Determine the (X, Y) coordinate at the center of the cell enclosing the given text.  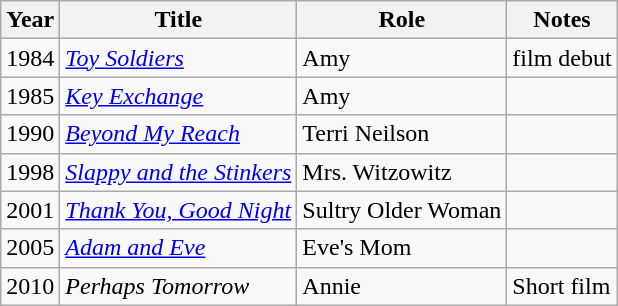
Toy Soldiers (178, 58)
2010 (30, 286)
Role (402, 20)
Thank You, Good Night (178, 210)
Slappy and the Stinkers (178, 172)
1998 (30, 172)
Short film (562, 286)
2005 (30, 248)
Eve's Mom (402, 248)
Year (30, 20)
Adam and Eve (178, 248)
1990 (30, 134)
Sultry Older Woman (402, 210)
Annie (402, 286)
2001 (30, 210)
1984 (30, 58)
film debut (562, 58)
Key Exchange (178, 96)
Mrs. Witzowitz (402, 172)
1985 (30, 96)
Notes (562, 20)
Title (178, 20)
Beyond My Reach (178, 134)
Perhaps Tomorrow (178, 286)
Terri Neilson (402, 134)
